Return the (x, y) coordinate for the center point of the cell that contains the specified text.  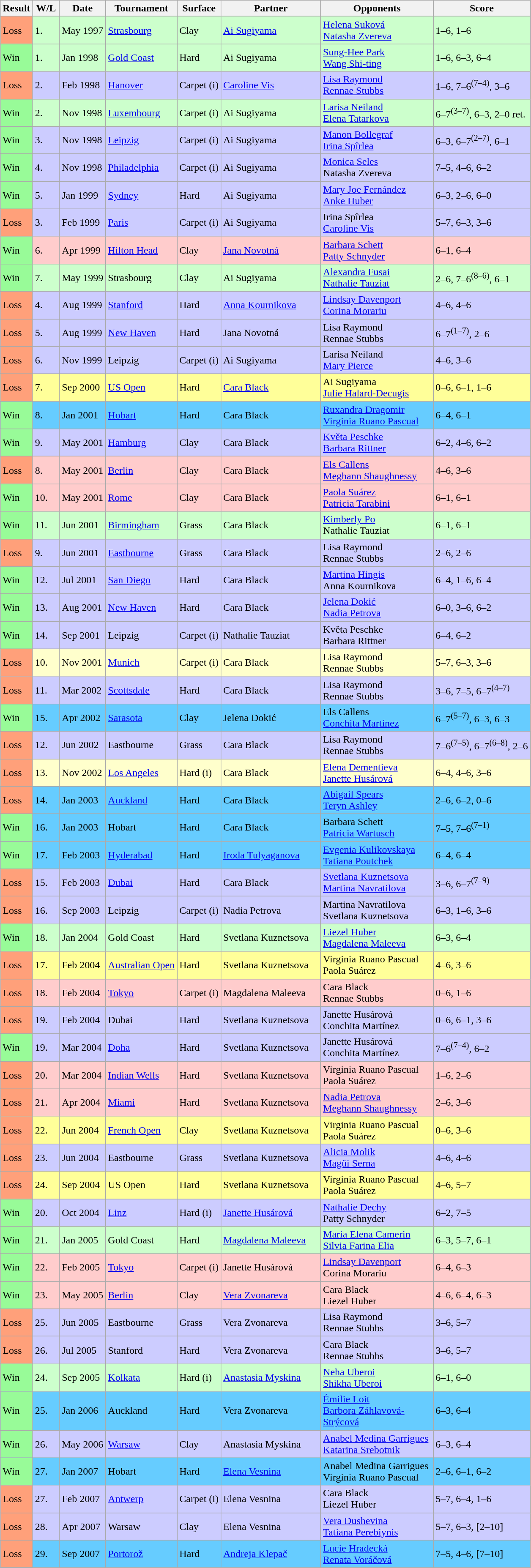
Nathalie Dechy Patty Schnyder (377, 1212)
Mar 2002 (83, 690)
7–5, 7–6(7–1) (482, 828)
2–6, 3–6 (482, 1102)
28. (46, 1527)
5–7, 6–3, [2–10] (482, 1527)
Manon Bollegraf Irina Spîrlea (377, 140)
4–6, 5–7 (482, 1185)
6–4, 6–3 (482, 1268)
San Diego (141, 580)
Birmingham (141, 525)
Hamburg (141, 443)
Monica Seles Natasha Zvereva (377, 167)
French Open (141, 1130)
Apr 2004 (83, 1102)
1–6, 2–6 (482, 1075)
Munich (141, 663)
Liezel Huber Magdalena Maleeva (377, 937)
Portorož (141, 1554)
May 2005 (83, 1295)
6–3, 2–6, 6–0 (482, 195)
3–6, 6–7(7–9) (482, 882)
Ai Sugiyama Julie Halard-Decugis (377, 388)
Hyderabad (141, 855)
Elena Dementieva Janette Husárová (377, 773)
Els Callens Conchita Martínez (377, 718)
Lucie Hradecká Renata Voráčová (377, 1554)
Mary Joe Fernández Anke Huber (377, 195)
0–6, 6–1, 1–6 (482, 388)
0–6, 1–6 (482, 992)
Jan 1999 (83, 195)
Australian Open (141, 965)
Iroda Tulyaganova (271, 855)
2–6, 7–6(8–6), 6–1 (482, 277)
Anabel Medina Garrigues Katarina Srebotnik (377, 1444)
Sep 2007 (83, 1554)
Feb 2007 (83, 1499)
Larisa Neiland Mary Pierce (377, 360)
29. (46, 1554)
Doha (141, 1047)
Martina Hingis Anna Kournikova (377, 580)
Jan 2006 (83, 1411)
Rome (141, 498)
6–7(3–7), 6–3, 2–0 ret. (482, 112)
Neha Uberoi Shikha Uberoi (377, 1378)
Caroline Vis (271, 85)
Nadia Petrova (271, 910)
Linz (141, 1212)
6–0, 3–6, 6–2 (482, 608)
Tournament (141, 8)
Jun 2005 (83, 1323)
1–6, 1–6 (482, 30)
Apr 1999 (83, 250)
Aug 2001 (83, 608)
W/L (46, 8)
Sep 2001 (83, 635)
Alicia Molik Magüi Serna (377, 1157)
6–3, 6–7(2–7), 6–1 (482, 140)
6–4, 1–6, 6–4 (482, 580)
Sep 2003 (83, 910)
Sung-Hee Park Wang Shi-ting (377, 57)
Kolkata (141, 1378)
Irina Spîrlea Caroline Vis (377, 222)
Date (83, 8)
Apr 2007 (83, 1527)
May 1997 (83, 30)
Nov 2001 (83, 663)
Los Angeles (141, 773)
May 2006 (83, 1444)
6–1, 6–0 (482, 1378)
Apr 2002 (83, 718)
Oct 2004 (83, 1212)
0–6, 3–6 (482, 1130)
Émilie Loit Barbora Záhlavová-Strýcová (377, 1411)
1–6, 6–3, 6–4 (482, 57)
Barbara Schett Patty Schnyder (377, 250)
Philadelphia (141, 167)
6–7(5–7), 6–3, 6–3 (482, 718)
Scottsdale (141, 690)
2–6, 6–2, 0–6 (482, 800)
7–5, 4–6, 6–2 (482, 167)
Nov 1999 (83, 360)
Nov 2002 (83, 773)
Opponents (377, 8)
6–4, 4–6, 3–6 (482, 773)
4–6, 6–4, 6–3 (482, 1295)
Indian Wells (141, 1075)
Feb 1999 (83, 222)
Jul 2005 (83, 1350)
Nadia Petrova Meghann Shaughnessy (377, 1102)
Sydney (141, 195)
6–2, 4–6, 6–2 (482, 443)
Evgenia Kulikovskaya Tatiana Poutchek (377, 855)
Svetlana Kuznetsova Martina Navratilova (377, 882)
Sep 2000 (83, 388)
Luxembourg (141, 112)
6–4, 6–2 (482, 635)
Antwerp (141, 1499)
Kimberly Po Nathalie Tauziat (377, 525)
5–7, 6–4, 1–6 (482, 1499)
Jan 2001 (83, 415)
7–6(7–5), 6–7(6–8), 2–6 (482, 745)
1–6, 7–6(7–4), 3–6 (482, 85)
Anabel Medina Garrigues Virginia Ruano Pascual (377, 1472)
Hanover (141, 85)
7–6(7–4), 6–2 (482, 1047)
Jul 2001 (83, 580)
Feb 2005 (83, 1268)
6–3, 1–6, 3–6 (482, 910)
Maria Elena Camerin Silvia Farina Elia (377, 1240)
Surface (199, 8)
Paola Suárez Patricia Tarabini (377, 498)
Alexandra Fusai Nathalie Tauziat (377, 277)
Sarasota (141, 718)
May 1999 (83, 277)
Martina Navratilova Svetlana Kuznetsova (377, 910)
6–1, 6–4 (482, 250)
Sep 2005 (83, 1378)
6–4, 6–1 (482, 415)
6–2, 7–5 (482, 1212)
Hilton Head (141, 250)
Sep 2004 (83, 1185)
Nathalie Tauziat (271, 635)
Jelena Dokić (271, 718)
Jan 1998 (83, 57)
Jan 2007 (83, 1472)
Jan 2004 (83, 937)
Barbara Schett Patricia Wartusch (377, 828)
6–7(1–7), 2–6 (482, 332)
Andreja Klepač (271, 1554)
Feb 1998 (83, 85)
2–6, 6–1, 6–2 (482, 1472)
0–6, 6–1, 3–6 (482, 1020)
Jelena Dokić Nadia Petrova (377, 608)
Ruxandra Dragomir Virginia Ruano Pascual (377, 415)
7–5, 4–6, [7–10] (482, 1554)
6–3, 5–7, 6–1 (482, 1240)
3–6, 7–5, 6–7(4–7) (482, 690)
Paris (141, 222)
2–6, 2–6 (482, 553)
Miami (141, 1102)
Els Callens Meghann Shaughnessy (377, 470)
Abigail Spears Teryn Ashley (377, 800)
Score (482, 8)
Jun 2002 (83, 745)
Jan 2005 (83, 1240)
6–4, 6–4 (482, 855)
Vera Dushevina Tatiana Perebiynis (377, 1527)
Larisa Neiland Elena Tatarkova (377, 112)
Partner (271, 8)
Helena Suková Natasha Zvereva (377, 30)
Result (16, 8)
Anna Kournikova (271, 305)
